From the cell containing the given text, extract its center point as (X, Y) coordinate. 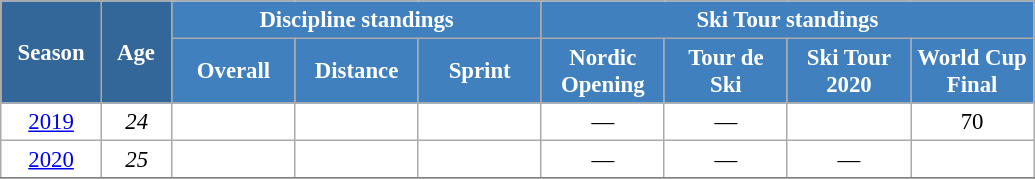
25 (136, 160)
Overall (234, 72)
World CupFinal (972, 72)
Distance (356, 72)
70 (972, 122)
Age (136, 52)
NordicOpening (602, 72)
Tour deSki (726, 72)
Ski Tour2020 (848, 72)
Sprint (480, 72)
Discipline standings (356, 20)
2020 (52, 160)
Ski Tour standings (787, 20)
24 (136, 122)
2019 (52, 122)
Season (52, 52)
